Scan for the cell matching the given text and deliver its [X, Y] coordinate at center. 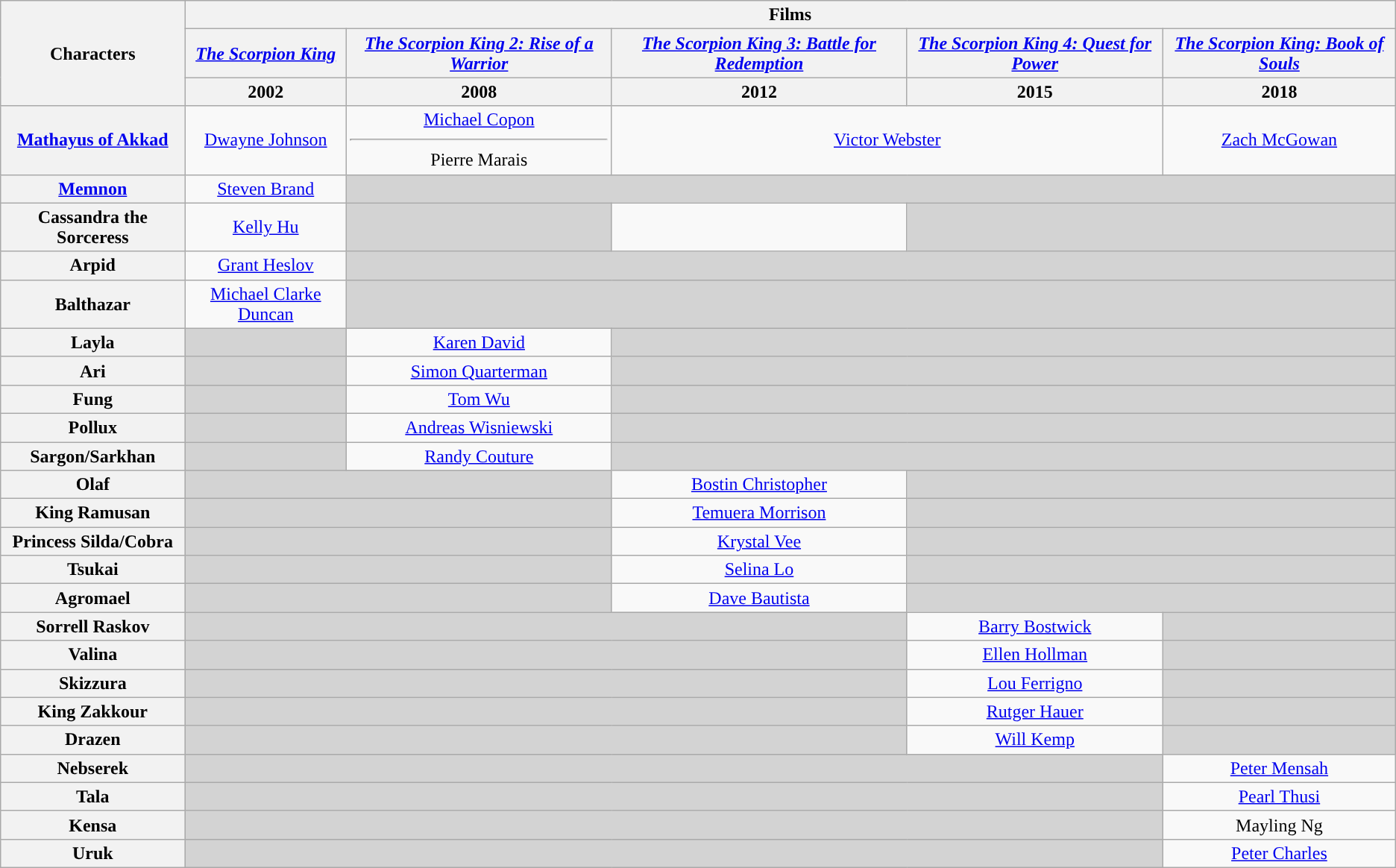
Zach McGowan [1280, 140]
Layla [92, 342]
Ari [92, 371]
Dave Bautista [759, 598]
Randy Couture [479, 456]
2008 [479, 92]
Nebserek [92, 768]
Pearl Thusi [1280, 796]
Tom Wu [479, 399]
Kelly Hu [265, 227]
Tala [92, 796]
Olaf [92, 485]
Krystal Vee [759, 541]
Temuera Morrison [759, 513]
Sorrell Raskov [92, 626]
Arpid [92, 265]
2012 [759, 92]
Peter Charles [1280, 853]
Selina Lo [759, 570]
Rutger Hauer [1035, 711]
Characters [92, 54]
Bostin Christopher [759, 485]
Fung [92, 399]
Mathayus of Akkad [92, 140]
King Zakkour [92, 711]
Mayling Ng [1280, 825]
Michael CoponPierre Marais [479, 140]
Grant Heslov [265, 265]
King Ramusan [92, 513]
Dwayne Johnson [265, 140]
Victor Webster [887, 140]
Kensa [92, 825]
Simon Quarterman [479, 371]
Lou Ferrigno [1035, 683]
Balthazar [92, 304]
Pollux [92, 427]
The Scorpion King [265, 54]
Barry Bostwick [1035, 626]
Andreas Wisniewski [479, 427]
The Scorpion King 2: Rise of a Warrior [479, 54]
Sargon/Sarkhan [92, 456]
Uruk [92, 853]
The Scorpion King 4: Quest for Power [1035, 54]
Drazen [92, 740]
Agromael [92, 598]
Ellen Hollman [1035, 655]
Peter Mensah [1280, 768]
Films [790, 15]
The Scorpion King 3: Battle for Redemption [759, 54]
Cassandra the Sorceress [92, 227]
Memnon [92, 189]
Skizzura [92, 683]
Valina [92, 655]
Will Kemp [1035, 740]
2002 [265, 92]
2015 [1035, 92]
The Scorpion King: Book of Souls [1280, 54]
Steven Brand [265, 189]
Princess Silda/Cobra [92, 541]
2018 [1280, 92]
Michael Clarke Duncan [265, 304]
Karen David [479, 342]
Tsukai [92, 570]
